Determine the [X, Y] coordinate at the center of the cell enclosing the given text.  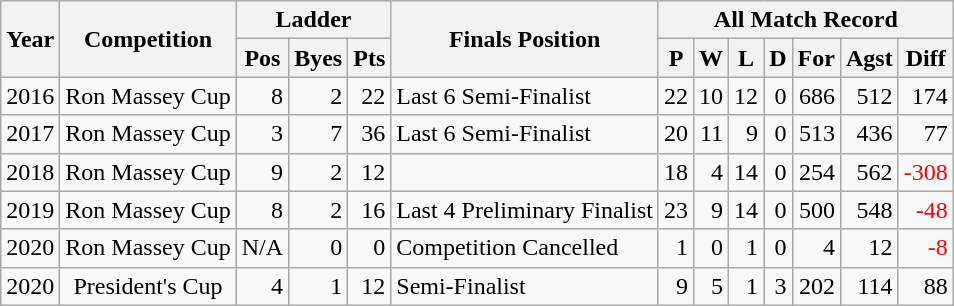
W [712, 58]
All Match Record [806, 20]
-8 [926, 248]
Competition [148, 39]
2016 [30, 96]
2018 [30, 172]
2017 [30, 134]
N/A [262, 248]
77 [926, 134]
D [778, 58]
10 [712, 96]
Byes [318, 58]
2019 [30, 210]
548 [869, 210]
174 [926, 96]
P [676, 58]
11 [712, 134]
20 [676, 134]
513 [816, 134]
114 [869, 286]
23 [676, 210]
Last 4 Preliminary Finalist [525, 210]
L [746, 58]
7 [318, 134]
For [816, 58]
Competition Cancelled [525, 248]
18 [676, 172]
500 [816, 210]
436 [869, 134]
512 [869, 96]
-308 [926, 172]
686 [816, 96]
202 [816, 286]
5 [712, 286]
Semi-Finalist [525, 286]
36 [370, 134]
Agst [869, 58]
562 [869, 172]
88 [926, 286]
Ladder [314, 20]
16 [370, 210]
-48 [926, 210]
Pos [262, 58]
President's Cup [148, 286]
254 [816, 172]
Finals Position [525, 39]
Pts [370, 58]
Year [30, 39]
Diff [926, 58]
